Capture the cell that displays the provided text and extract its [X, Y] central coordinate. 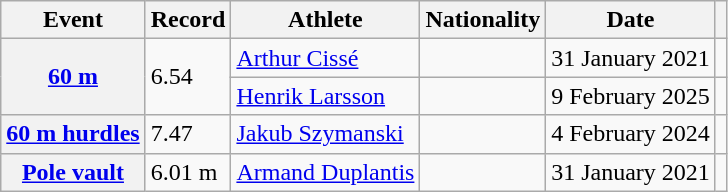
Record [188, 20]
Jakub Szymanski [326, 134]
Nationality [483, 20]
60 m hurdles [73, 134]
Event [73, 20]
6.54 [188, 77]
4 February 2024 [631, 134]
Armand Duplantis [326, 172]
9 February 2025 [631, 96]
Arthur Cissé [326, 58]
Henrik Larsson [326, 96]
6.01 m [188, 172]
Date [631, 20]
Athlete [326, 20]
7.47 [188, 134]
60 m [73, 77]
Pole vault [73, 172]
